Return (X, Y) of the center of cell containing provided text 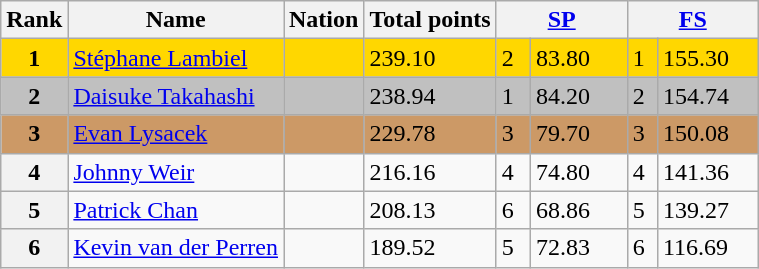
79.70 (578, 134)
SP (562, 20)
229.78 (430, 134)
116.69 (708, 248)
155.30 (708, 58)
Kevin van der Perren (176, 248)
Total points (430, 20)
238.94 (430, 96)
83.80 (578, 58)
139.27 (708, 210)
Rank (34, 20)
74.80 (578, 172)
Daisuke Takahashi (176, 96)
208.13 (430, 210)
Johnny Weir (176, 172)
141.36 (708, 172)
84.20 (578, 96)
Stéphane Lambiel (176, 58)
239.10 (430, 58)
Name (176, 20)
150.08 (708, 134)
72.83 (578, 248)
189.52 (430, 248)
Evan Lysacek (176, 134)
154.74 (708, 96)
68.86 (578, 210)
Patrick Chan (176, 210)
Nation (324, 20)
216.16 (430, 172)
FS (692, 20)
